Identify which cell holds the provided text, then report its [X, Y] central coordinate. 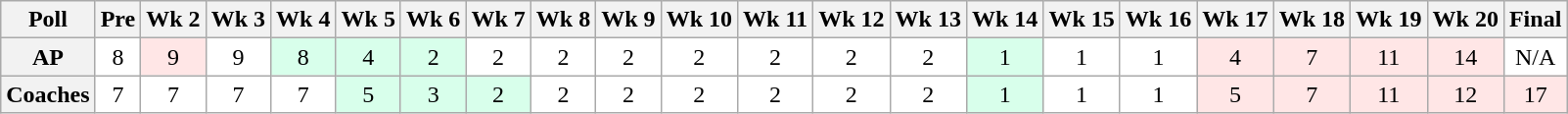
Wk 11 [775, 20]
AP [48, 57]
12 [1465, 94]
Wk 8 [563, 20]
Wk 4 [303, 20]
14 [1465, 57]
Wk 10 [699, 20]
Wk 7 [498, 20]
Poll [48, 20]
17 [1535, 94]
Wk 3 [238, 20]
3 [433, 94]
Wk 17 [1235, 20]
Coaches [48, 94]
Wk 5 [368, 20]
Final [1535, 20]
Pre [117, 20]
Wk 19 [1389, 20]
Wk 13 [928, 20]
Wk 18 [1312, 20]
Wk 12 [852, 20]
Wk 20 [1465, 20]
Wk 14 [1004, 20]
Wk 15 [1082, 20]
Wk 9 [628, 20]
Wk 2 [173, 20]
Wk 16 [1158, 20]
N/A [1535, 57]
Wk 6 [433, 20]
